Return the (X, Y) coordinate for the center point of the cell that contains the specified text.  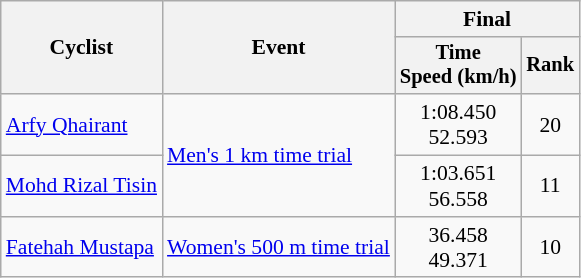
Cyclist (82, 48)
20 (550, 124)
TimeSpeed (km/h) (458, 66)
Final (487, 19)
36.45849.371 (458, 248)
1:08.45052.593 (458, 124)
1:03.65156.558 (458, 186)
Rank (550, 66)
Men's 1 km time trial (278, 155)
Fatehah Mustapa (82, 248)
10 (550, 248)
Mohd Rizal Tisin (82, 186)
Event (278, 48)
11 (550, 186)
Women's 500 m time trial (278, 248)
Arfy Qhairant (82, 124)
